Scan for the cell matching the given text and deliver its [X, Y] coordinate at center. 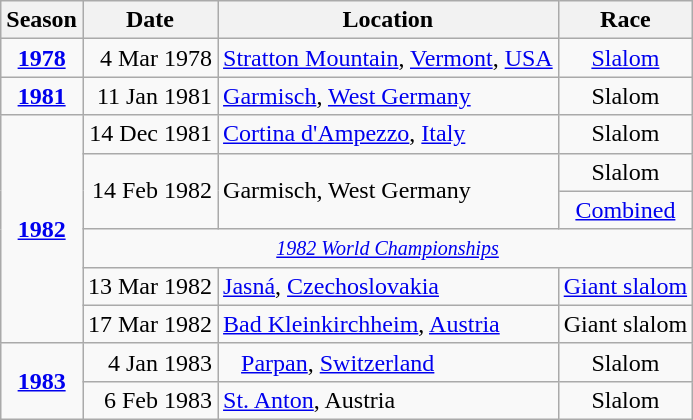
11 Jan 1981 [150, 96]
Combined [625, 210]
Bad Kleinkirchheim, Austria [388, 324]
St. Anton, Austria [388, 400]
6 Feb 1983 [150, 400]
4 Jan 1983 [150, 362]
Cortina d'Ampezzo, Italy [388, 134]
Date [150, 20]
Race [625, 20]
17 Mar 1982 [150, 324]
14 Feb 1982 [150, 191]
Stratton Mountain, Vermont, USA [388, 58]
1981 [42, 96]
13 Mar 1982 [150, 286]
1983 [42, 381]
Jasná, Czechoslovakia [388, 286]
1978 [42, 58]
1982 World Championships [387, 248]
Location [388, 20]
1982 [42, 229]
14 Dec 1981 [150, 134]
Parpan, Switzerland [388, 362]
Season [42, 20]
4 Mar 1978 [150, 58]
